Locate the cell with the specified text and output its [X, Y] center coordinate. 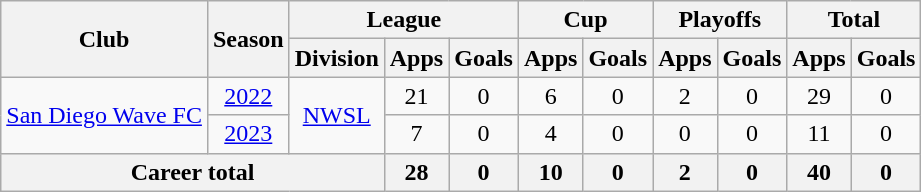
40 [819, 172]
San Diego Wave FC [104, 115]
Playoffs [720, 20]
29 [819, 96]
Club [104, 39]
Career total [193, 172]
Season [248, 39]
6 [550, 96]
2022 [248, 96]
Division [336, 58]
Total [854, 20]
NWSL [336, 115]
11 [819, 134]
4 [550, 134]
Cup [585, 20]
League [404, 20]
28 [416, 172]
10 [550, 172]
21 [416, 96]
2023 [248, 134]
7 [416, 134]
